Extract the (X, Y) coordinate from the center of the cell holding the provided text.  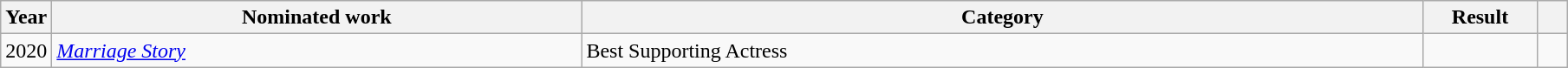
Result (1480, 17)
Nominated work (317, 17)
Best Supporting Actress (1002, 51)
Year (26, 17)
2020 (26, 51)
Category (1002, 17)
Marriage Story (317, 51)
